Find where the given text appears and provide that cell's center as [x, y] coordinate. 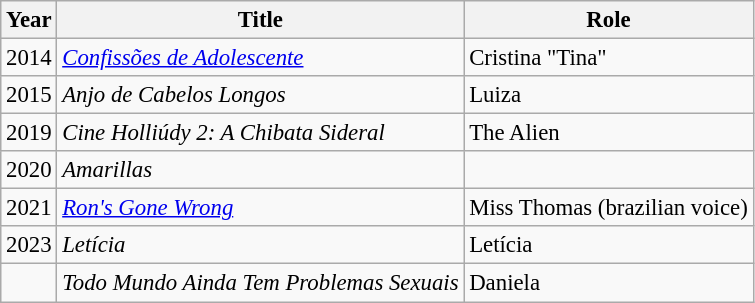
2019 [29, 133]
Year [29, 20]
2014 [29, 58]
2023 [29, 245]
Todo Mundo Ainda Tem Problemas Sexuais [260, 283]
Cine Holliúdy 2: A Chibata Sideral [260, 133]
The Alien [608, 133]
Cristina "Tina" [608, 58]
2015 [29, 95]
Confissões de Adolescente [260, 58]
2020 [29, 170]
Anjo de Cabelos Longos [260, 95]
2021 [29, 208]
Luiza [608, 95]
Role [608, 20]
Ron's Gone Wrong [260, 208]
Daniela [608, 283]
Amarillas [260, 170]
Miss Thomas (brazilian voice) [608, 208]
Title [260, 20]
